Determine the (x, y) coordinate at the center of the cell enclosing the given text.  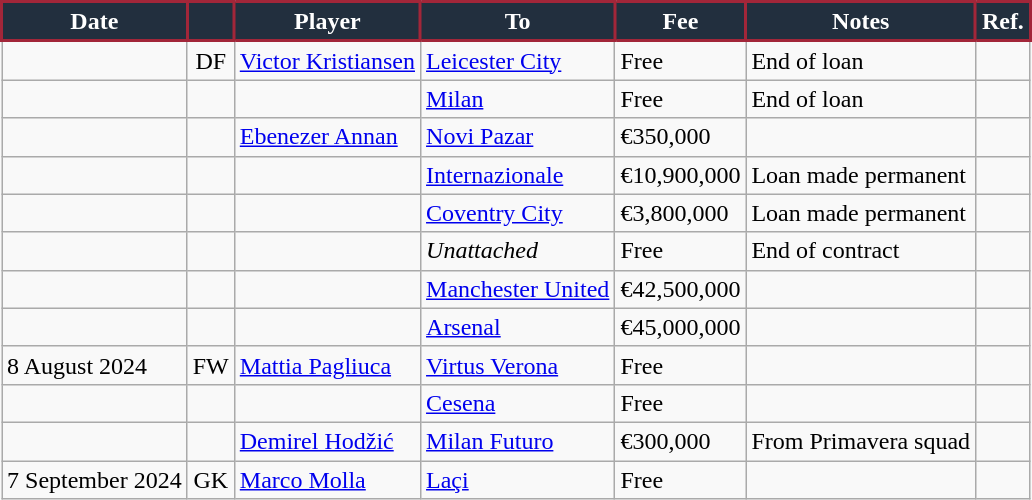
GK (210, 479)
Milan Futuro (518, 441)
Fee (680, 22)
Marco Molla (327, 479)
Arsenal (518, 327)
€3,800,000 (680, 213)
End of contract (861, 251)
€350,000 (680, 137)
To (518, 22)
Milan (518, 99)
Unattached (518, 251)
Cesena (518, 403)
Victor Kristiansen (327, 60)
Demirel Hodžić (327, 441)
8 August 2024 (95, 365)
Manchester United (518, 289)
7 September 2024 (95, 479)
€10,900,000 (680, 175)
Notes (861, 22)
Ref. (1004, 22)
Date (95, 22)
Mattia Pagliuca (327, 365)
Leicester City (518, 60)
Ebenezer Annan (327, 137)
€45,000,000 (680, 327)
DF (210, 60)
Player (327, 22)
€42,500,000 (680, 289)
€300,000 (680, 441)
From Primavera squad (861, 441)
FW (210, 365)
Novi Pazar (518, 137)
Coventry City (518, 213)
Virtus Verona (518, 365)
Internazionale (518, 175)
Laçi (518, 479)
